Return the [x, y] coordinate for the center point of the cell that contains the specified text.  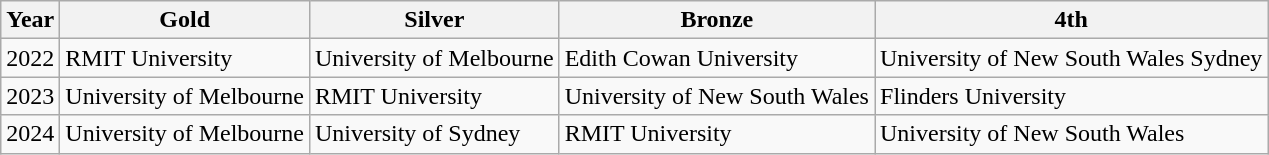
4th [1070, 20]
Year [30, 20]
2022 [30, 58]
Bronze [716, 20]
2024 [30, 134]
2023 [30, 96]
University of Sydney [434, 134]
University of New South Wales Sydney [1070, 58]
Flinders University [1070, 96]
Silver [434, 20]
Edith Cowan University [716, 58]
Gold [185, 20]
